Capture the cell that displays the provided text and extract its [X, Y] central coordinate. 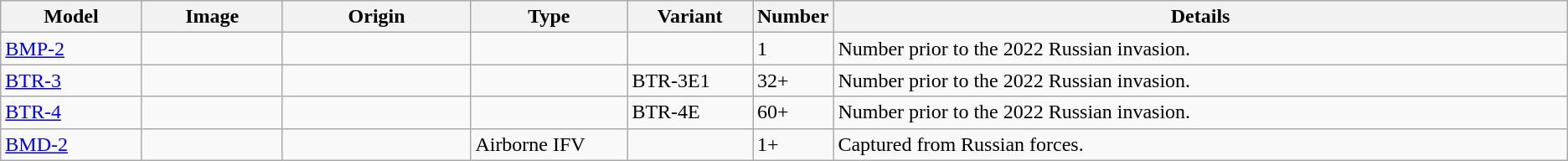
Number [792, 17]
BTR-4E [690, 112]
BTR-3E1 [690, 80]
BMP-2 [71, 49]
Origin [376, 17]
60+ [792, 112]
Image [212, 17]
Type [549, 17]
Variant [690, 17]
BTR-4 [71, 112]
Airborne IFV [549, 144]
Model [71, 17]
Captured from Russian forces. [1200, 144]
Details [1200, 17]
BMD-2 [71, 144]
1+ [792, 144]
32+ [792, 80]
1 [792, 49]
BTR-3 [71, 80]
